Scan for the cell matching the given text and deliver its [x, y] coordinate at center. 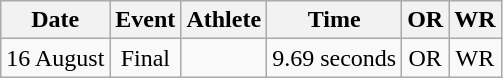
9.69 seconds [334, 58]
16 August [56, 58]
Athlete [224, 20]
Time [334, 20]
Event [146, 20]
Date [56, 20]
Final [146, 58]
